Provide the (X, Y) coordinate of the cell's center where the given text is located.  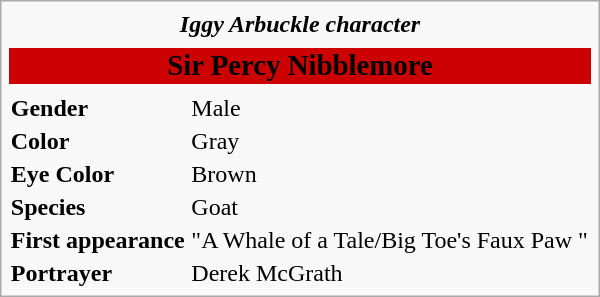
Species (98, 207)
First appearance (98, 240)
Eye Color (98, 174)
Sir Percy Nibblemore (300, 66)
Male (390, 108)
"A Whale of a Tale/Big Toe's Faux Paw " (390, 240)
Iggy Arbuckle character (300, 24)
Brown (390, 174)
Derek McGrath (390, 273)
Gray (390, 141)
Gender (98, 108)
Goat (390, 207)
Color (98, 141)
Portrayer (98, 273)
